Identify which cell holds the provided text, then report its (x, y) central coordinate. 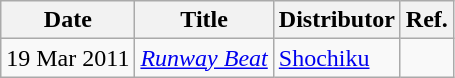
Ref. (426, 20)
Distributor (336, 20)
Shochiku (336, 58)
Runway Beat (204, 58)
Title (204, 20)
19 Mar 2011 (68, 58)
Date (68, 20)
